Capture the cell that displays the provided text and extract its (x, y) central coordinate. 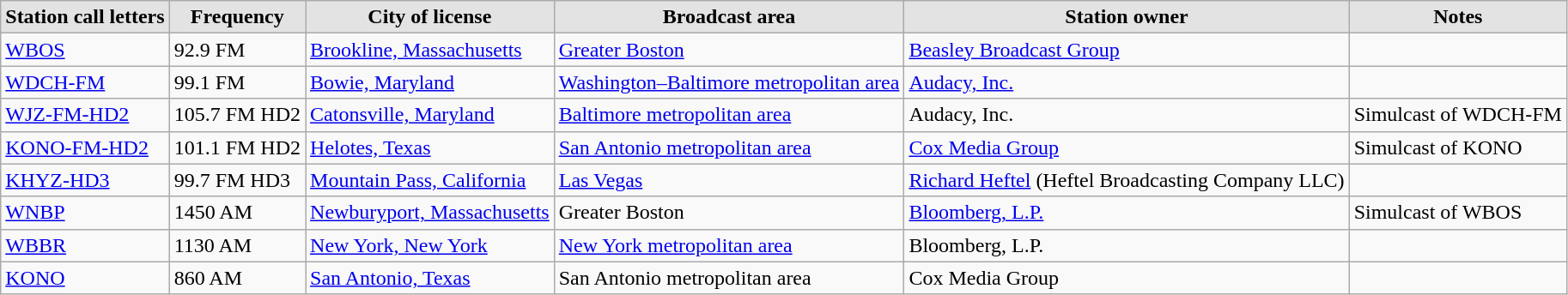
WDCH-FM (85, 82)
City of license (430, 17)
Mountain Pass, California (430, 180)
New York, New York (430, 245)
Simulcast of WBOS (1458, 213)
KHYZ-HD3 (85, 180)
Station call letters (85, 17)
99.7 FM HD3 (237, 180)
WNBP (85, 213)
Newburyport, Massachusetts (430, 213)
Simulcast of KONO (1458, 147)
KONO-FM-HD2 (85, 147)
Catonsville, Maryland (430, 115)
San Antonio, Texas (430, 278)
99.1 FM (237, 82)
WBOS (85, 50)
WBBR (85, 245)
Brookline, Massachusetts (430, 50)
Simulcast of WDCH-FM (1458, 115)
Station owner (1127, 17)
860 AM (237, 278)
Notes (1458, 17)
Frequency (237, 17)
105.7 FM HD2 (237, 115)
WJZ-FM-HD2 (85, 115)
Washington–Baltimore metropolitan area (729, 82)
1130 AM (237, 245)
92.9 FM (237, 50)
Helotes, Texas (430, 147)
Bowie, Maryland (430, 82)
Beasley Broadcast Group (1127, 50)
KONO (85, 278)
Richard Heftel (Heftel Broadcasting Company LLC) (1127, 180)
101.1 FM HD2 (237, 147)
Baltimore metropolitan area (729, 115)
New York metropolitan area (729, 245)
Las Vegas (729, 180)
Broadcast area (729, 17)
1450 AM (237, 213)
